Locate the cell with the specified text and output its [X, Y] center coordinate. 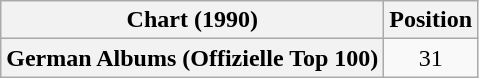
31 [431, 58]
German Albums (Offizielle Top 100) [192, 58]
Chart (1990) [192, 20]
Position [431, 20]
